Scan for the cell matching the given text and deliver its (x, y) coordinate at center. 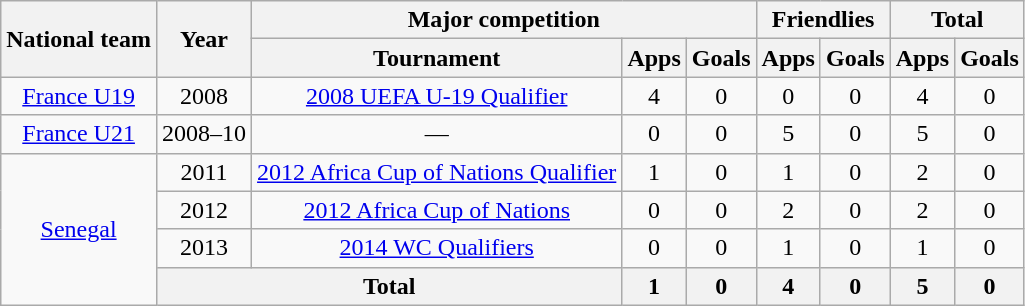
2008–10 (204, 134)
Year (204, 39)
France U21 (79, 134)
2008 UEFA U-19 Qualifier (437, 96)
Major competition (504, 20)
Senegal (79, 229)
National team (79, 39)
— (437, 134)
2013 (204, 248)
2012 Africa Cup of Nations Qualifier (437, 172)
2012 (204, 210)
Friendlies (823, 20)
France U19 (79, 96)
Tournament (437, 58)
2014 WC Qualifiers (437, 248)
2011 (204, 172)
2012 Africa Cup of Nations (437, 210)
2008 (204, 96)
